From the cell containing the given text, extract its center point as [x, y] coordinate. 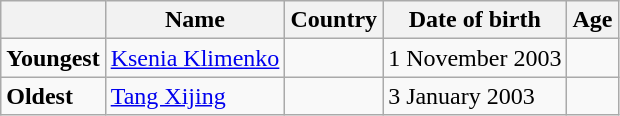
Date of birth [475, 20]
Ksenia Klimenko [195, 58]
3 January 2003 [475, 96]
Name [195, 20]
1 November 2003 [475, 58]
Country [334, 20]
Youngest [53, 58]
Age [592, 20]
Tang Xijing [195, 96]
Oldest [53, 96]
